Determine the [X, Y] coordinate at the center of the cell enclosing the given text.  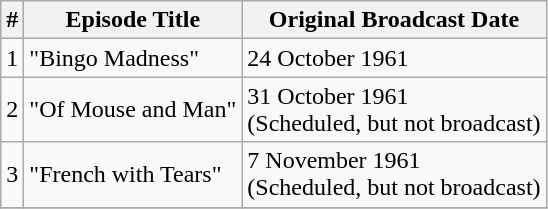
31 October 1961(Scheduled, but not broadcast) [394, 110]
"Bingo Madness" [133, 58]
2 [12, 110]
3 [12, 174]
24 October 1961 [394, 58]
7 November 1961(Scheduled, but not broadcast) [394, 174]
"French with Tears" [133, 174]
"Of Mouse and Man" [133, 110]
Original Broadcast Date [394, 20]
# [12, 20]
Episode Title [133, 20]
1 [12, 58]
